Find where the given text appears and provide that cell's center as [x, y] coordinate. 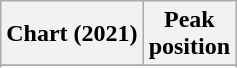
Chart (2021) [72, 34]
Peakposition [189, 34]
